Find where the given text appears and provide that cell's center as [X, Y] coordinate. 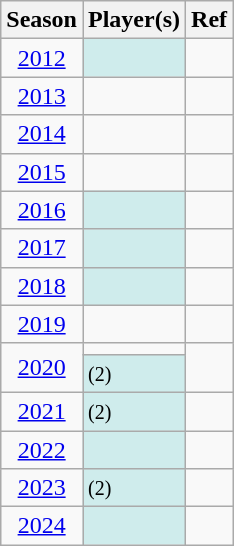
Ref [210, 20]
2019 [42, 324]
Player(s) [134, 20]
2018 [42, 286]
2016 [42, 210]
2022 [42, 449]
2014 [42, 134]
2012 [42, 58]
Season [42, 20]
2024 [42, 526]
2023 [42, 488]
2013 [42, 96]
2017 [42, 248]
2020 [42, 368]
2021 [42, 411]
2015 [42, 172]
